Capture the cell that displays the provided text and extract its [x, y] central coordinate. 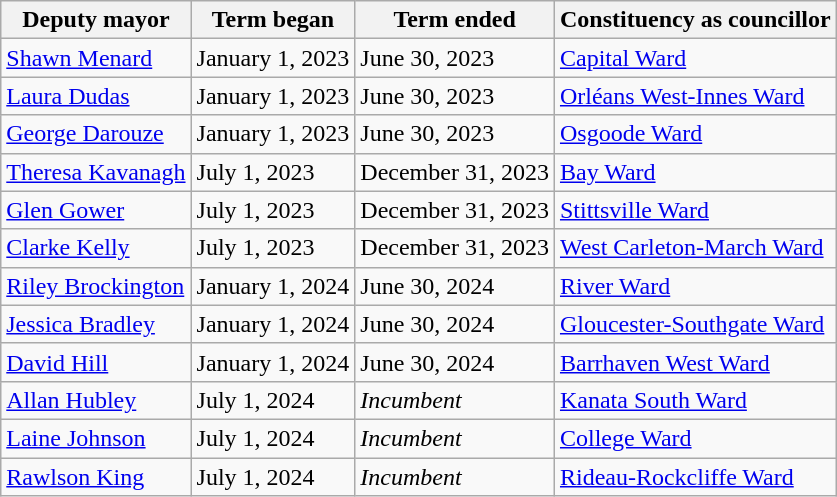
Barrhaven West Ward [695, 362]
Rawlson King [96, 477]
Clarke Kelly [96, 248]
Riley Brockington [96, 286]
George Darouze [96, 134]
Term ended [455, 20]
Gloucester-Southgate Ward [695, 324]
Theresa Kavanagh [96, 172]
Deputy mayor [96, 20]
Glen Gower [96, 210]
Orléans West-Innes Ward [695, 96]
Constituency as councillor [695, 20]
Rideau-Rockcliffe Ward [695, 477]
Jessica Bradley [96, 324]
River Ward [695, 286]
Laine Johnson [96, 438]
West Carleton-March Ward [695, 248]
David Hill [96, 362]
Osgoode Ward [695, 134]
Stittsville Ward [695, 210]
Bay Ward [695, 172]
Shawn Menard [96, 58]
Term began [273, 20]
Allan Hubley [96, 400]
College Ward [695, 438]
Laura Dudas [96, 96]
Capital Ward [695, 58]
Kanata South Ward [695, 400]
